Determine the [x, y] coordinate at the center of the cell enclosing the given text.  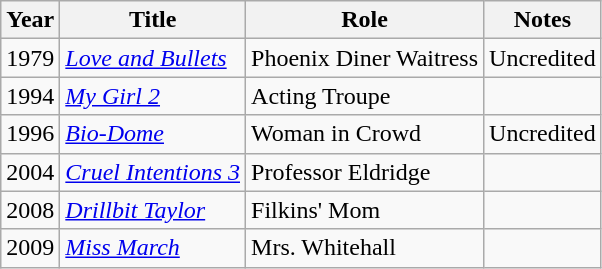
Love and Bullets [153, 58]
My Girl 2 [153, 96]
1979 [30, 58]
Bio-Dome [153, 134]
Drillbit Taylor [153, 210]
Notes [543, 20]
1996 [30, 134]
Miss March [153, 248]
Woman in Crowd [365, 134]
Cruel Intentions 3 [153, 172]
Professor Eldridge [365, 172]
Title [153, 20]
2008 [30, 210]
Year [30, 20]
1994 [30, 96]
Mrs. Whitehall [365, 248]
Filkins' Mom [365, 210]
Role [365, 20]
Acting Troupe [365, 96]
Phoenix Diner Waitress [365, 58]
2009 [30, 248]
2004 [30, 172]
